Return the (X, Y) coordinate for the center point of the cell that contains the specified text.  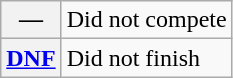
DNF (31, 58)
Did not finish (146, 58)
— (31, 20)
Did not compete (146, 20)
